Identify which cell holds the provided text, then report its [x, y] central coordinate. 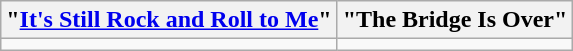
"It's Still Rock and Roll to Me" [169, 20]
"The Bridge Is Over" [455, 20]
